Find where the given text appears and provide that cell's center as [X, Y] coordinate. 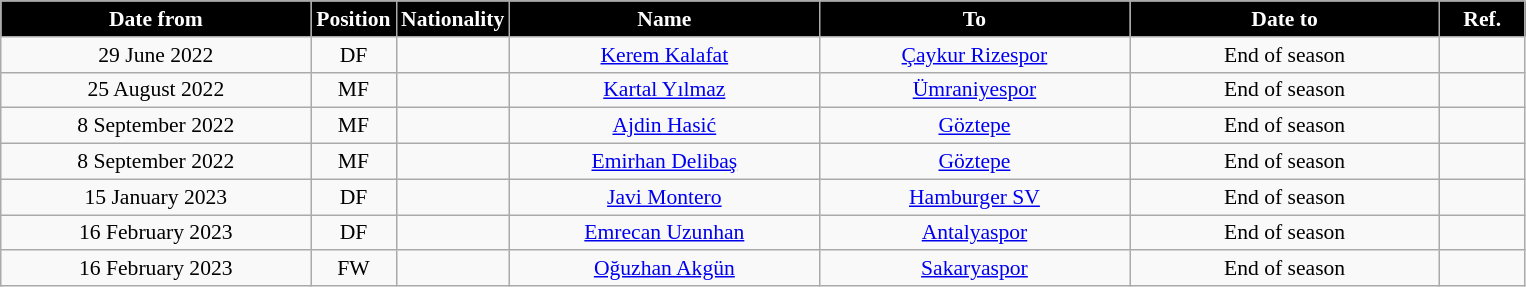
Emrecan Uzunhan [664, 233]
Name [664, 19]
Javi Montero [664, 197]
Oğuzhan Akgün [664, 269]
15 January 2023 [156, 197]
Date from [156, 19]
Hamburger SV [974, 197]
To [974, 19]
Sakaryaspor [974, 269]
Nationality [452, 19]
Ajdin Hasić [664, 126]
Ref. [1482, 19]
Ümraniyespor [974, 90]
Kerem Kalafat [664, 55]
Çaykur Rizespor [974, 55]
Emirhan Delibaş [664, 162]
Position [354, 19]
FW [354, 269]
Date to [1285, 19]
29 June 2022 [156, 55]
Kartal Yılmaz [664, 90]
25 August 2022 [156, 90]
Antalyaspor [974, 233]
